Locate the cell with the specified text and output its [x, y] center coordinate. 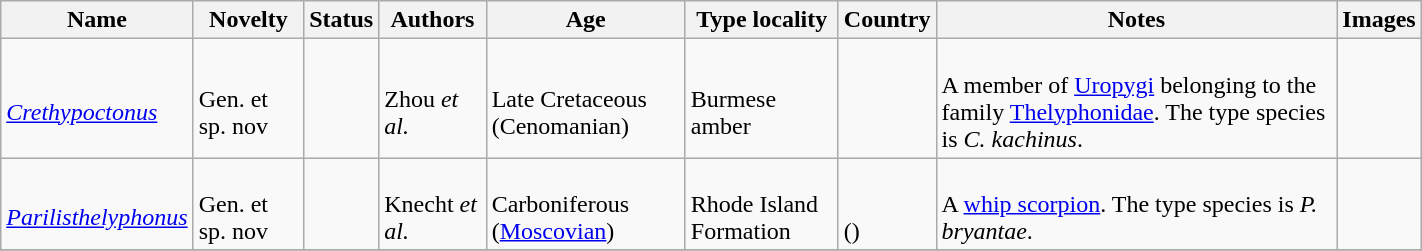
() [887, 204]
Zhou et al. [432, 98]
Status [342, 20]
Age [586, 20]
Notes [1136, 20]
Rhode Island Formation [762, 204]
Late Cretaceous (Cenomanian) [586, 98]
Country [887, 20]
Authors [432, 20]
Knecht et al. [432, 204]
Crethypoctonus [97, 98]
Parilisthelyphonus [97, 204]
A whip scorpion. The type species is P. bryantae. [1136, 204]
Name [97, 20]
Type locality [762, 20]
Novelty [248, 20]
A member of Uropygi belonging to the family Thelyphonidae. The type species is C. kachinus. [1136, 98]
Carboniferous (Moscovian) [586, 204]
Images [1379, 20]
Burmese amber [762, 98]
